Output the [x, y] coordinate of the center of the cell containing the given text.  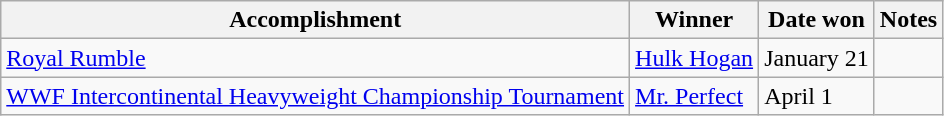
Accomplishment [316, 20]
Hulk Hogan [694, 58]
Notes [908, 20]
WWF Intercontinental Heavyweight Championship Tournament [316, 96]
January 21 [817, 58]
Date won [817, 20]
Mr. Perfect [694, 96]
Royal Rumble [316, 58]
April 1 [817, 96]
Winner [694, 20]
